Detect which cell encompasses the target text, then output its (x, y) center coordinate. 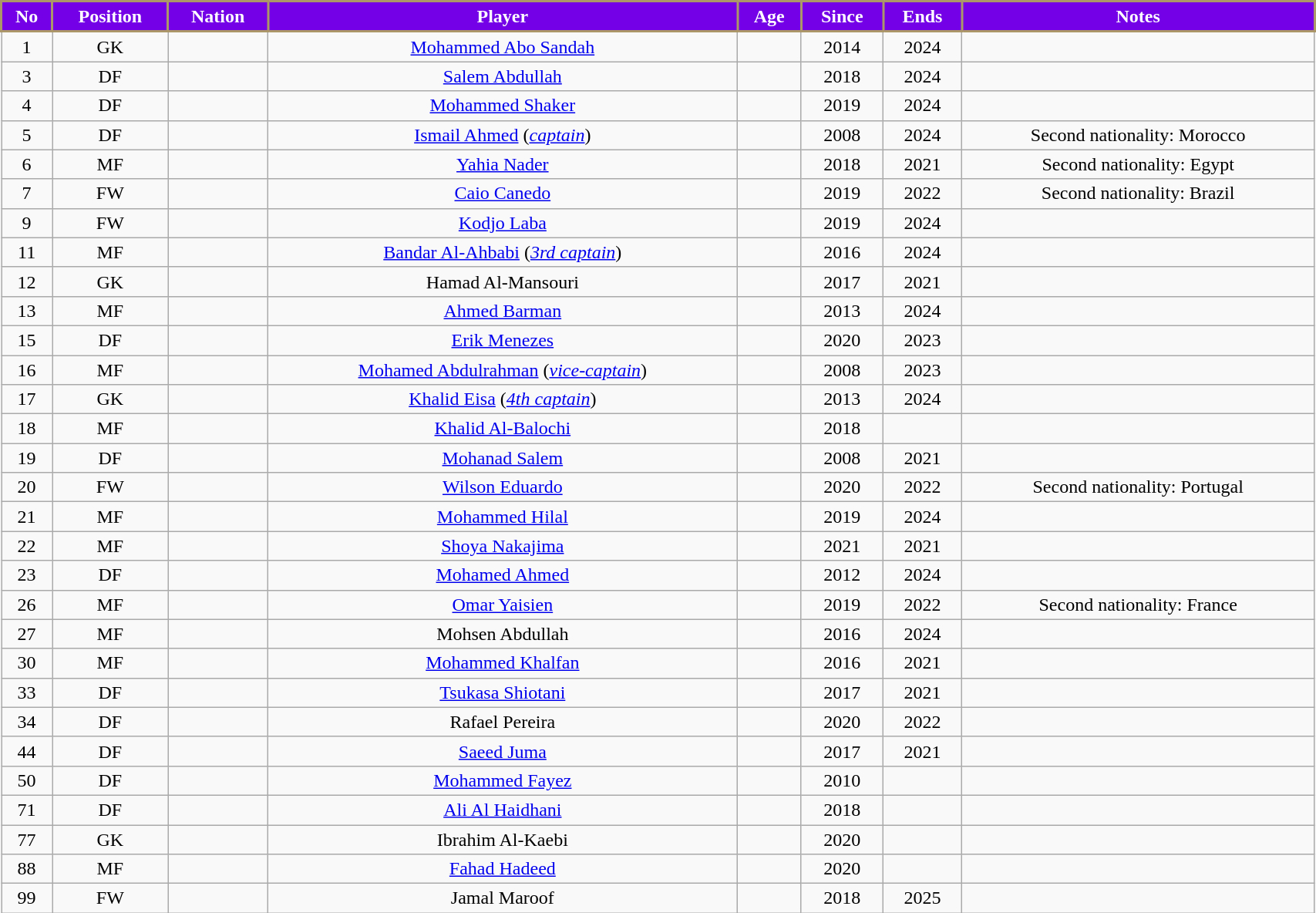
33 (27, 692)
Ali Al Haidhani (503, 810)
Hamad Al-Mansouri (503, 281)
Khalid Al-Balochi (503, 429)
99 (27, 898)
50 (27, 780)
9 (27, 223)
Yahia Nader (503, 164)
Second nationality: Morocco (1138, 135)
Second nationality: Brazil (1138, 194)
Erik Menezes (503, 340)
Fahad Hadeed (503, 869)
13 (27, 311)
4 (27, 106)
Mohamed Abdulrahman (vice-captain) (503, 369)
Second nationality: Portugal (1138, 487)
Wilson Eduardo (503, 487)
1 (27, 46)
20 (27, 487)
Mohanad Salem (503, 458)
Kodjo Laba (503, 223)
Second nationality: Egypt (1138, 164)
Ismail Ahmed (captain) (503, 135)
Omar Yaisien (503, 605)
27 (27, 634)
Since (842, 17)
22 (27, 546)
77 (27, 840)
Mohammed Khalfan (503, 663)
23 (27, 575)
Tsukasa Shiotani (503, 692)
Caio Canedo (503, 194)
Second nationality: France (1138, 605)
21 (27, 517)
Mohammed Abo Sandah (503, 46)
34 (27, 722)
Mohammed Fayez (503, 780)
Ahmed Barman (503, 311)
Ends (922, 17)
18 (27, 429)
Salem Abdullah (503, 76)
3 (27, 76)
Jamal Maroof (503, 898)
Player (503, 17)
2010 (842, 780)
2012 (842, 575)
2025 (922, 898)
Saeed Juma (503, 751)
15 (27, 340)
5 (27, 135)
Mohammed Hilal (503, 517)
Age (769, 17)
Bandar Al-Ahbabi (3rd captain) (503, 252)
Position (110, 17)
16 (27, 369)
88 (27, 869)
17 (27, 399)
Khalid Eisa (4th captain) (503, 399)
7 (27, 194)
Shoya Nakajima (503, 546)
Notes (1138, 17)
12 (27, 281)
11 (27, 252)
2014 (842, 46)
Mohsen Abdullah (503, 634)
26 (27, 605)
Mohammed Shaker (503, 106)
44 (27, 751)
30 (27, 663)
71 (27, 810)
No (27, 17)
Mohamed Ahmed (503, 575)
Nation (217, 17)
19 (27, 458)
Rafael Pereira (503, 722)
Ibrahim Al-Kaebi (503, 840)
6 (27, 164)
